Extract the (x, y) coordinate from the center of the cell holding the provided text.  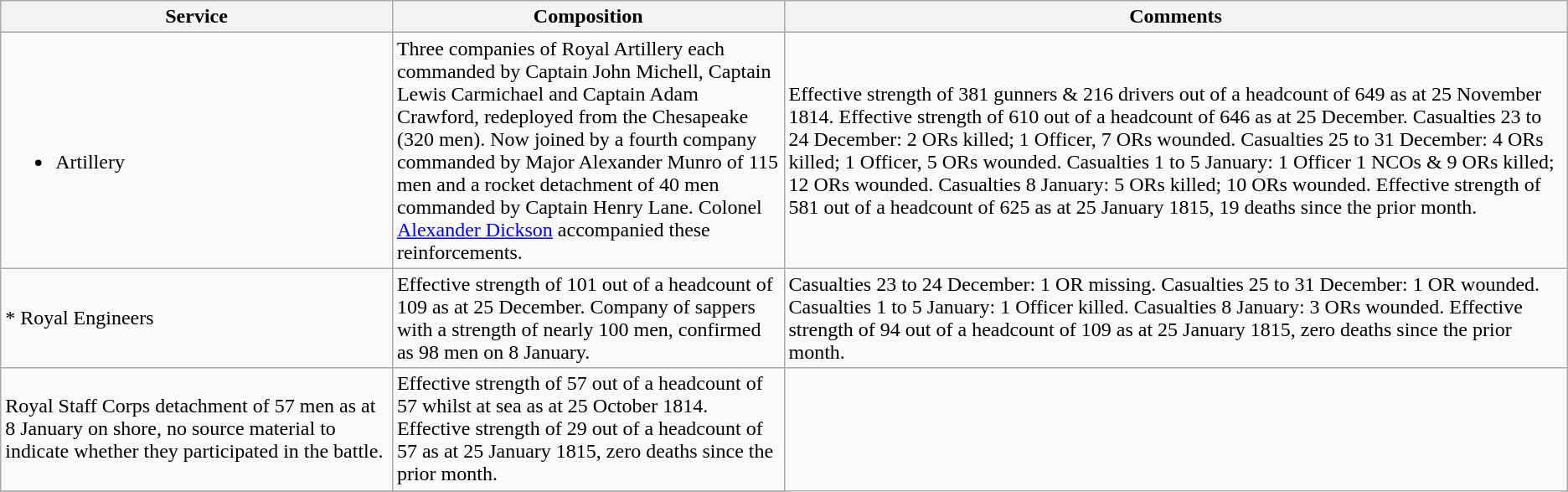
Artillery (197, 151)
Royal Staff Corps detachment of 57 men as at 8 January on shore, no source material to indicate whether they participated in the battle. (197, 429)
* Royal Engineers (197, 319)
Service (197, 17)
Composition (588, 17)
Comments (1176, 17)
